Search for the cell housing the specified text and yield its (X, Y) center coordinate. 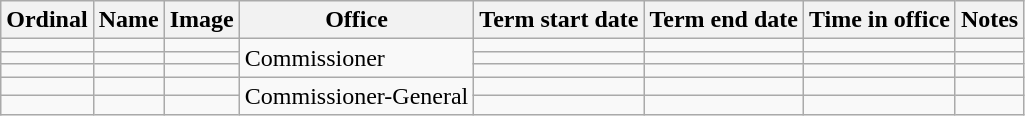
Ordinal (47, 20)
Term end date (724, 20)
Name (128, 20)
Time in office (879, 20)
Notes (989, 20)
Image (202, 20)
Office (356, 20)
Commissioner-General (356, 96)
Term start date (559, 20)
Commissioner (356, 58)
